Scan for the cell matching the given text and deliver its (X, Y) coordinate at center. 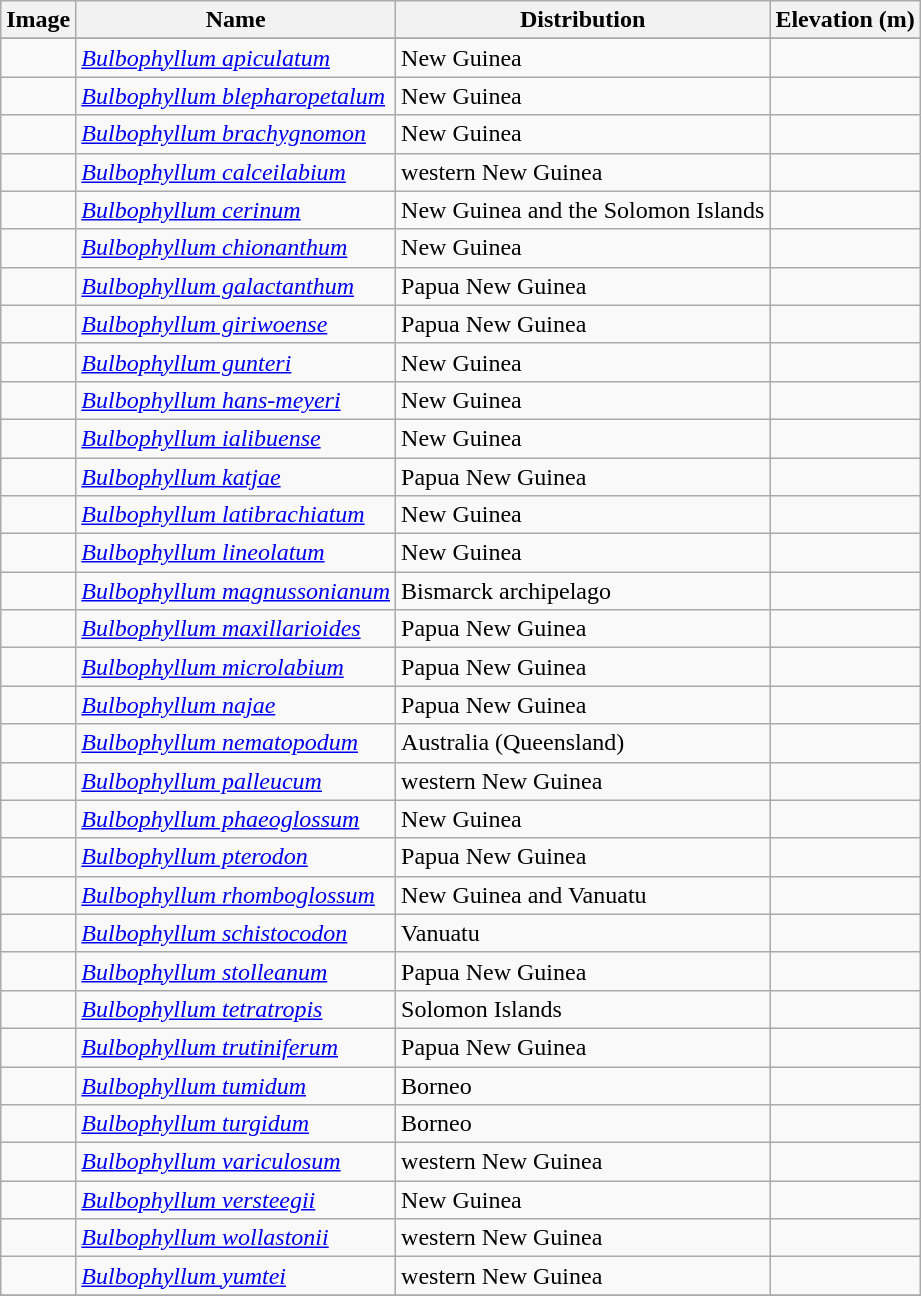
Bulbophyllum latibrachiatum (236, 515)
Bulbophyllum phaeoglossum (236, 819)
Bulbophyllum rhomboglossum (236, 895)
Bismarck archipelago (583, 591)
Bulbophyllum galactanthum (236, 286)
Bulbophyllum versteegii (236, 1200)
Bulbophyllum gunteri (236, 362)
Bulbophyllum palleucum (236, 781)
Bulbophyllum giriwoense (236, 324)
Bulbophyllum cerinum (236, 210)
Bulbophyllum stolleanum (236, 971)
Bulbophyllum tumidum (236, 1085)
Bulbophyllum najae (236, 705)
Bulbophyllum variculosum (236, 1162)
Elevation (m) (845, 20)
Solomon Islands (583, 1009)
Name (236, 20)
Bulbophyllum chionanthum (236, 248)
New Guinea and Vanuatu (583, 895)
Bulbophyllum lineolatum (236, 553)
Bulbophyllum yumtei (236, 1276)
Bulbophyllum turgidum (236, 1124)
Bulbophyllum ialibuense (236, 438)
Image (38, 20)
Australia (Queensland) (583, 743)
Bulbophyllum tetratropis (236, 1009)
Bulbophyllum hans-meyeri (236, 400)
Bulbophyllum schistocodon (236, 933)
Bulbophyllum trutiniferum (236, 1047)
Bulbophyllum katjae (236, 477)
Bulbophyllum magnussonianum (236, 591)
Bulbophyllum wollastonii (236, 1238)
Bulbophyllum apiculatum (236, 58)
Distribution (583, 20)
Bulbophyllum microlabium (236, 667)
Bulbophyllum pterodon (236, 857)
Bulbophyllum blepharopetalum (236, 96)
Bulbophyllum calceilabium (236, 172)
Bulbophyllum nematopodum (236, 743)
New Guinea and the Solomon Islands (583, 210)
Bulbophyllum brachygnomon (236, 134)
Bulbophyllum maxillarioides (236, 629)
Vanuatu (583, 933)
